Output the [X, Y] coordinate of the center of the cell containing the given text.  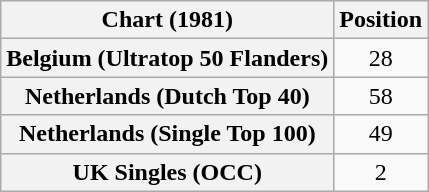
Netherlands (Dutch Top 40) [168, 96]
UK Singles (OCC) [168, 172]
Netherlands (Single Top 100) [168, 134]
2 [381, 172]
Position [381, 20]
Chart (1981) [168, 20]
49 [381, 134]
58 [381, 96]
28 [381, 58]
Belgium (Ultratop 50 Flanders) [168, 58]
